Return (x, y) of the center of cell containing provided text 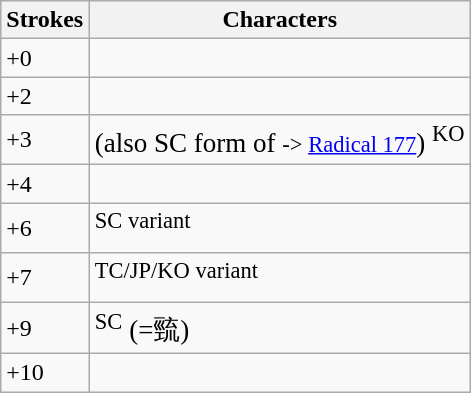
SC (=巰) (280, 328)
Strokes (45, 20)
Characters (280, 20)
+7 (45, 278)
+0 (45, 58)
+4 (45, 184)
TC/JP/KO variant (280, 278)
+10 (45, 373)
+9 (45, 328)
+2 (45, 96)
+6 (45, 228)
SC variant (280, 228)
(also SC form of -> Radical 177) KO (280, 140)
+3 (45, 140)
